For the text-containing cell, return its midpoint in [X, Y] coordinate format. 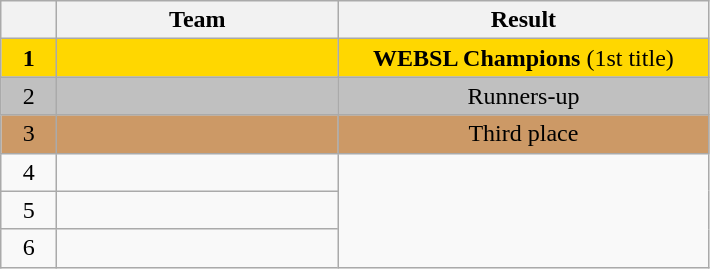
2 [29, 96]
6 [29, 248]
4 [29, 172]
Runners-up [524, 96]
Result [524, 20]
1 [29, 58]
Team [198, 20]
3 [29, 134]
WEBSL Champions (1st title) [524, 58]
5 [29, 210]
Third place [524, 134]
